Extract the (x, y) coordinate from the center of the cell holding the provided text.  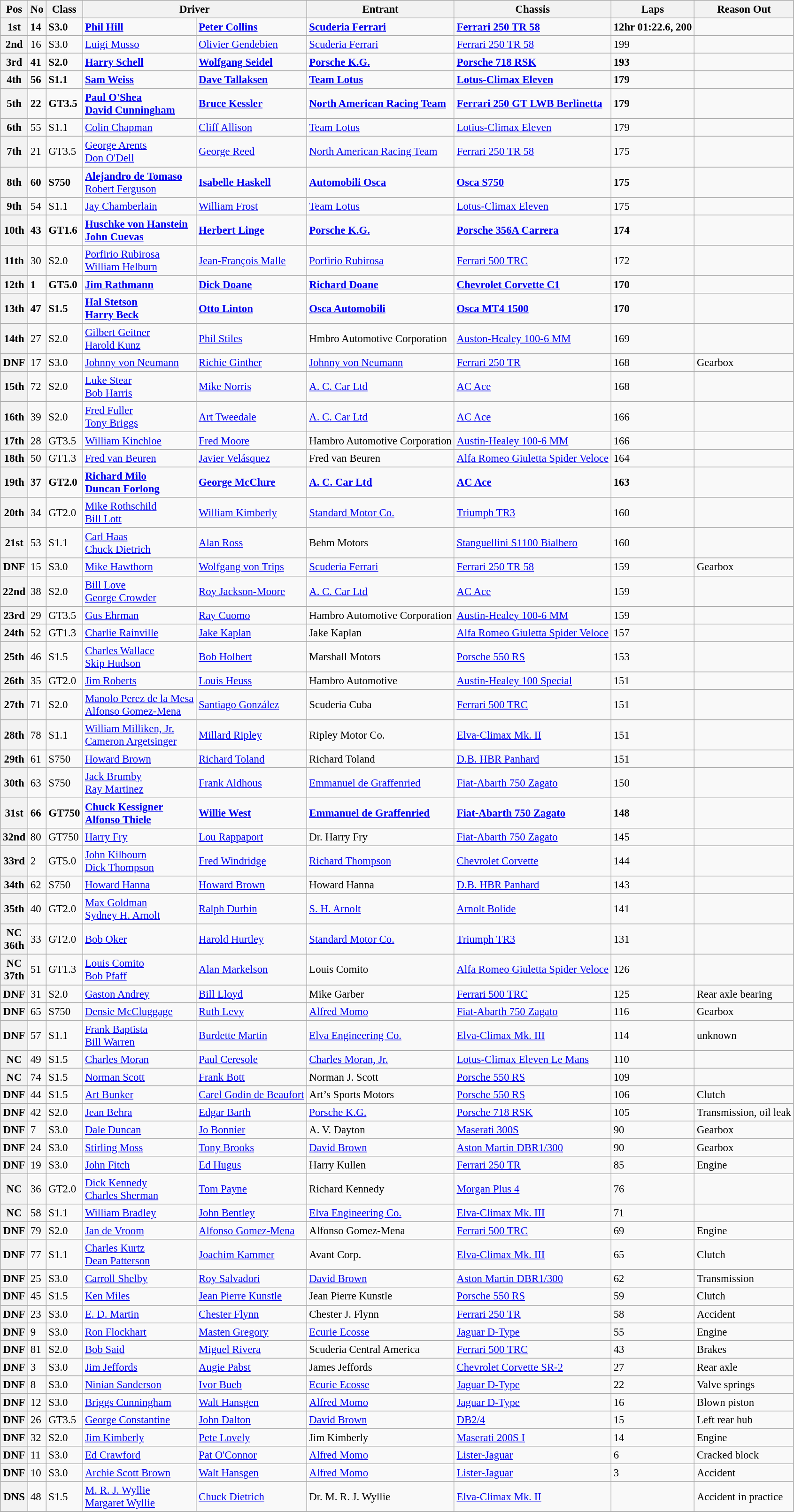
61 (37, 759)
18th (14, 458)
3rd (14, 62)
45 (37, 1297)
14th (14, 339)
Stirling Moss (139, 1147)
Osca MT4 1500 (532, 309)
Herbert Linge (252, 230)
Louis Comito Bob Pfaff (139, 970)
143 (653, 885)
Gilbert Geitner Harold Kunz (139, 339)
Scuderia Central America (380, 1349)
Accident in practice (744, 1497)
Arnolt Bolide (532, 909)
Frank Aldhous (252, 783)
Hambro Automotive (380, 681)
38 (37, 591)
Cracked block (744, 1455)
116 (653, 1011)
28th (14, 735)
48 (37, 1497)
Mike Norris (252, 387)
Lotus-Climax Eleven Le Mans (532, 1059)
Archie Scott Brown (139, 1473)
Pos (14, 9)
Joachim Kammer (252, 1255)
Jack Brumby Ray Martinez (139, 783)
9th (14, 206)
109 (653, 1077)
Carel Godin de Beaufort (252, 1095)
George Arents Don O'Dell (139, 152)
Tony Brooks (252, 1147)
Alan Ross (252, 543)
Paul Ceresole (252, 1059)
11th (14, 260)
Valve springs (744, 1385)
29th (14, 759)
William Bradley (139, 1213)
163 (653, 482)
80 (37, 837)
Art’s Sports Motors (380, 1095)
66 (37, 814)
Chevrolet Corvette C1 (532, 284)
53 (37, 543)
193 (653, 62)
7th (14, 152)
Frank Bott (252, 1077)
Ed Crawford (139, 1455)
49 (37, 1059)
Transmission, oil leak (744, 1112)
17 (37, 363)
Class (64, 9)
72 (37, 387)
26th (14, 681)
Dick Kennedy Charles Sherman (139, 1189)
Porsche 356A Carrera (532, 230)
Javier Velásquez (252, 458)
Ray Cuomo (252, 615)
Bob Oker (139, 939)
Laps (653, 9)
5th (14, 104)
Louis Heuss (252, 681)
Entrant (380, 9)
Otto Linton (252, 309)
Art Tweedale (252, 417)
George Constantine (139, 1420)
Bob Holbert (252, 657)
Isabelle Haskell (252, 182)
8th (14, 182)
Edgar Barth (252, 1112)
Jo Bonnier (252, 1130)
37 (37, 482)
56 (37, 80)
Masten Gregory (252, 1332)
Gus Ehrman (139, 615)
12th (14, 284)
174 (653, 230)
16th (14, 417)
Chester J. Flynn (380, 1314)
Manolo Perez de la Mesa Alfonso Gomez-Mena (139, 705)
Jay Chamberlain (139, 206)
2nd (14, 45)
Ferrari 250 GT LWB Berlinetta (532, 104)
41 (37, 62)
George Reed (252, 152)
2 (37, 862)
Richard Thompson (380, 862)
Roy Salvadori (252, 1279)
Max Goldman Sydney H. Arnolt (139, 909)
Scuderia Cuba (380, 705)
Maserati 200S I (532, 1437)
19 (37, 1165)
Fred Fuller Tony Briggs (139, 417)
Osca Automobili (380, 309)
24 (37, 1147)
Chuck Kessigner Alfonso Thiele (139, 814)
35th (14, 909)
Avant Corp. (380, 1255)
Dick Doane (252, 284)
Ivor Bueb (252, 1385)
57 (37, 1035)
E. D. Martin (139, 1314)
Briggs Cunningham (139, 1402)
172 (653, 260)
James Jeffords (380, 1367)
Mike Garber (380, 994)
John Kilbourn Dick Thompson (139, 862)
Ron Flockhart (139, 1332)
52 (37, 633)
Ed Hugus (252, 1165)
79 (37, 1231)
Austin-Healey 100 Special (532, 681)
Ripley Motor Co. (380, 735)
Norman J. Scott (380, 1077)
144 (653, 862)
Roy Jackson-Moore (252, 591)
Chester Flynn (252, 1314)
Charles Wallace Skip Hudson (139, 657)
William Kimberly (252, 512)
Hmbro Automotive Corporation (380, 339)
Frank Baptista Bill Warren (139, 1035)
Charlie Rainville (139, 633)
Burdette Martin (252, 1035)
Harry Fry (139, 837)
125 (653, 994)
25 (37, 1279)
31st (14, 814)
S. H. Arnolt (380, 909)
Fred Moore (252, 441)
William Frost (252, 206)
Auston-Healey 100-6 MM (532, 339)
51 (37, 970)
199 (653, 45)
Wolfgang Seidel (252, 62)
Reason Out (744, 9)
Driver (194, 9)
153 (653, 657)
28 (37, 441)
Fred Windridge (252, 862)
1st (14, 27)
Richie Ginther (252, 363)
Blown piston (744, 1402)
Jean-François Malle (252, 260)
Dave Tallaksen (252, 80)
Charles Moran (139, 1059)
Bruce Kessler (252, 104)
9 (37, 1332)
33 (37, 939)
Chevrolet Corvette SR-2 (532, 1367)
30th (14, 783)
Chuck Dietrich (252, 1497)
Left rear hub (744, 1420)
47 (37, 309)
Lotius-Climax Eleven (532, 128)
Osca S750 (532, 182)
69 (653, 1231)
Harry Schell (139, 62)
Jim Roberts (139, 681)
40 (37, 909)
No (37, 9)
Dr. Harry Fry (380, 837)
22nd (14, 591)
Porfirio Rubirosa William Helburn (139, 260)
Mike Rothschild Bill Lott (139, 512)
19th (14, 482)
25th (14, 657)
Pat O'Connor (252, 1455)
164 (653, 458)
34 (37, 512)
Ken Miles (139, 1297)
William Kinchloe (139, 441)
126 (653, 970)
7 (37, 1130)
Carroll Shelby (139, 1279)
6th (14, 128)
157 (653, 633)
44 (37, 1095)
Alejandro de Tomaso Robert Ferguson (139, 182)
12 (37, 1402)
24th (14, 633)
27th (14, 705)
Dale Duncan (139, 1130)
DNS (14, 1497)
Alan Markelson (252, 970)
85 (653, 1165)
11 (37, 1455)
Densie McCluggage (139, 1011)
Tom Payne (252, 1189)
Huschke von Hanstein John Cuevas (139, 230)
unknown (744, 1035)
141 (653, 909)
Ruth Levy (252, 1011)
Carl Haas Chuck Dietrich (139, 543)
74 (37, 1077)
NC37th (14, 970)
23rd (14, 615)
105 (653, 1112)
169 (653, 339)
Colin Chapman (139, 128)
Santiago González (252, 705)
8 (37, 1385)
Jim Rathmann (139, 284)
39 (37, 417)
Olivier Gendebien (252, 45)
Maserati 300S (532, 1130)
32 (37, 1437)
Augie Pabst (252, 1367)
A. V. Dayton (380, 1130)
Gaston Andrey (139, 994)
Harold Hurtley (252, 939)
Dr. M. R. J. Wyllie (380, 1497)
59 (653, 1297)
Harry Kullen (380, 1165)
DB2/4 (532, 1420)
Cliff Allison (252, 128)
Richard Doane (380, 284)
Richard Milo Duncan Forlong (139, 482)
21st (14, 543)
Porfirio Rubirosa (380, 260)
50 (37, 458)
GT1.6 (64, 230)
23 (37, 1314)
M. R. J. Wyllie Margaret Wyllie (139, 1497)
77 (37, 1255)
76 (653, 1189)
Willie West (252, 814)
Jan de Vroom (139, 1231)
131 (653, 939)
20th (14, 512)
Lou Rappaport (252, 837)
Richard Kennedy (380, 1189)
106 (653, 1095)
Louis Comito (380, 970)
Bill Love George Crowder (139, 591)
15th (14, 387)
Sam Weiss (139, 80)
29 (37, 615)
81 (37, 1349)
Phil Hill (139, 27)
46 (37, 657)
Hal Stetson Harry Beck (139, 309)
Rear axle (744, 1367)
10th (14, 230)
26 (37, 1420)
Charles Moran, Jr. (380, 1059)
Charles Kurtz Dean Patterson (139, 1255)
Wolfgang von Trips (252, 567)
Chevrolet Corvette (532, 862)
35 (37, 681)
Phil Stiles (252, 339)
Bill Lloyd (252, 994)
110 (653, 1059)
Morgan Plus 4 (532, 1189)
George McClure (252, 482)
Bob Said (139, 1349)
Brakes (744, 1349)
60 (37, 182)
Millard Ripley (252, 735)
4th (14, 80)
114 (653, 1035)
Jim Jeffords (139, 1367)
John Bentley (252, 1213)
Norman Scott (139, 1077)
10 (37, 1473)
Transmission (744, 1279)
148 (653, 814)
33rd (14, 862)
Mike Hawthorn (139, 567)
42 (37, 1112)
150 (653, 783)
30 (37, 260)
Chassis (532, 9)
Rear axle bearing (744, 994)
John Fitch (139, 1165)
145 (653, 837)
1 (37, 284)
31 (37, 994)
6 (653, 1455)
78 (37, 735)
Peter Collins (252, 27)
34th (14, 885)
Pete Lovely (252, 1437)
21 (37, 152)
Marshall Motors (380, 657)
54 (37, 206)
William Milliken, Jr. Cameron Argetsinger (139, 735)
13th (14, 309)
32nd (14, 837)
63 (37, 783)
Behm Motors (380, 543)
Art Bunker (139, 1095)
Stanguellini S1100 Bialbero (532, 543)
Miguel Rivera (252, 1349)
Luke Stear Bob Harris (139, 387)
17th (14, 441)
Ninian Sanderson (139, 1385)
NC36th (14, 939)
Luigi Musso (139, 45)
Paul O'Shea David Cunningham (139, 104)
Automobili Osca (380, 182)
Ralph Durbin (252, 909)
John Dalton (252, 1420)
Jean Behra (139, 1112)
36 (37, 1189)
12hr 01:22.6, 200 (653, 27)
